Capture the cell that displays the provided text and extract its [x, y] central coordinate. 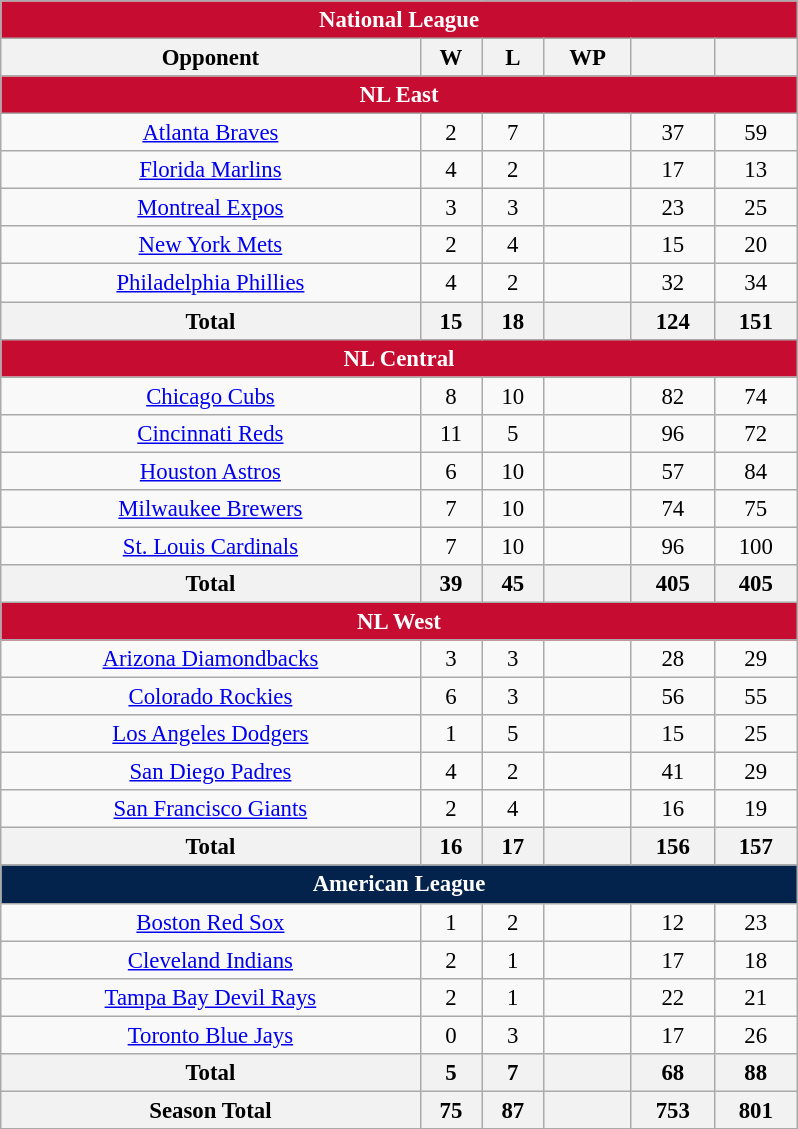
84 [756, 471]
20 [756, 245]
Los Angeles Dodgers [210, 734]
Milwaukee Brewers [210, 508]
156 [672, 847]
Toronto Blue Jays [210, 1035]
Colorado Rockies [210, 696]
34 [756, 283]
45 [513, 584]
12 [672, 922]
Tampa Bay Devil Rays [210, 997]
55 [756, 696]
Houston Astros [210, 471]
82 [672, 396]
NL Central [399, 358]
0 [451, 1035]
801 [756, 1110]
28 [672, 659]
Chicago Cubs [210, 396]
San Francisco Giants [210, 809]
Montreal Expos [210, 208]
Arizona Diamondbacks [210, 659]
37 [672, 133]
88 [756, 1072]
151 [756, 321]
W [451, 57]
13 [756, 170]
Atlanta Braves [210, 133]
72 [756, 433]
New York Mets [210, 245]
11 [451, 433]
Boston Red Sox [210, 922]
San Diego Padres [210, 772]
WP [588, 57]
Opponent [210, 57]
39 [451, 584]
753 [672, 1110]
American League [399, 884]
Season Total [210, 1110]
87 [513, 1110]
Philadelphia Phillies [210, 283]
NL West [399, 621]
L [513, 57]
41 [672, 772]
St. Louis Cardinals [210, 546]
National League [399, 20]
124 [672, 321]
22 [672, 997]
32 [672, 283]
Cincinnati Reds [210, 433]
8 [451, 396]
26 [756, 1035]
21 [756, 997]
100 [756, 546]
56 [672, 696]
57 [672, 471]
NL East [399, 95]
68 [672, 1072]
Cleveland Indians [210, 960]
157 [756, 847]
59 [756, 133]
Florida Marlins [210, 170]
19 [756, 809]
